Search for the cell housing the specified text and yield its (X, Y) center coordinate. 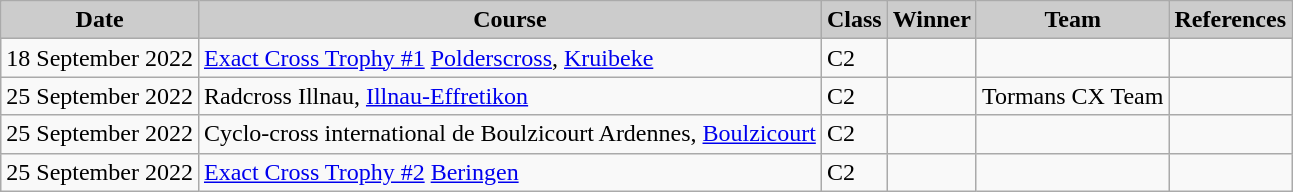
Team (1072, 20)
Exact Cross Trophy #1 Polderscross, Kruibeke (510, 58)
18 September 2022 (100, 58)
Radcross Illnau, Illnau-Effretikon (510, 96)
Tormans CX Team (1072, 96)
Date (100, 20)
Class (854, 20)
Cyclo-cross international de Boulzicourt Ardennes, Boulzicourt (510, 134)
Exact Cross Trophy #2 Beringen (510, 172)
Course (510, 20)
References (1230, 20)
Winner (932, 20)
